Scan for the cell matching the given text and deliver its [x, y] coordinate at center. 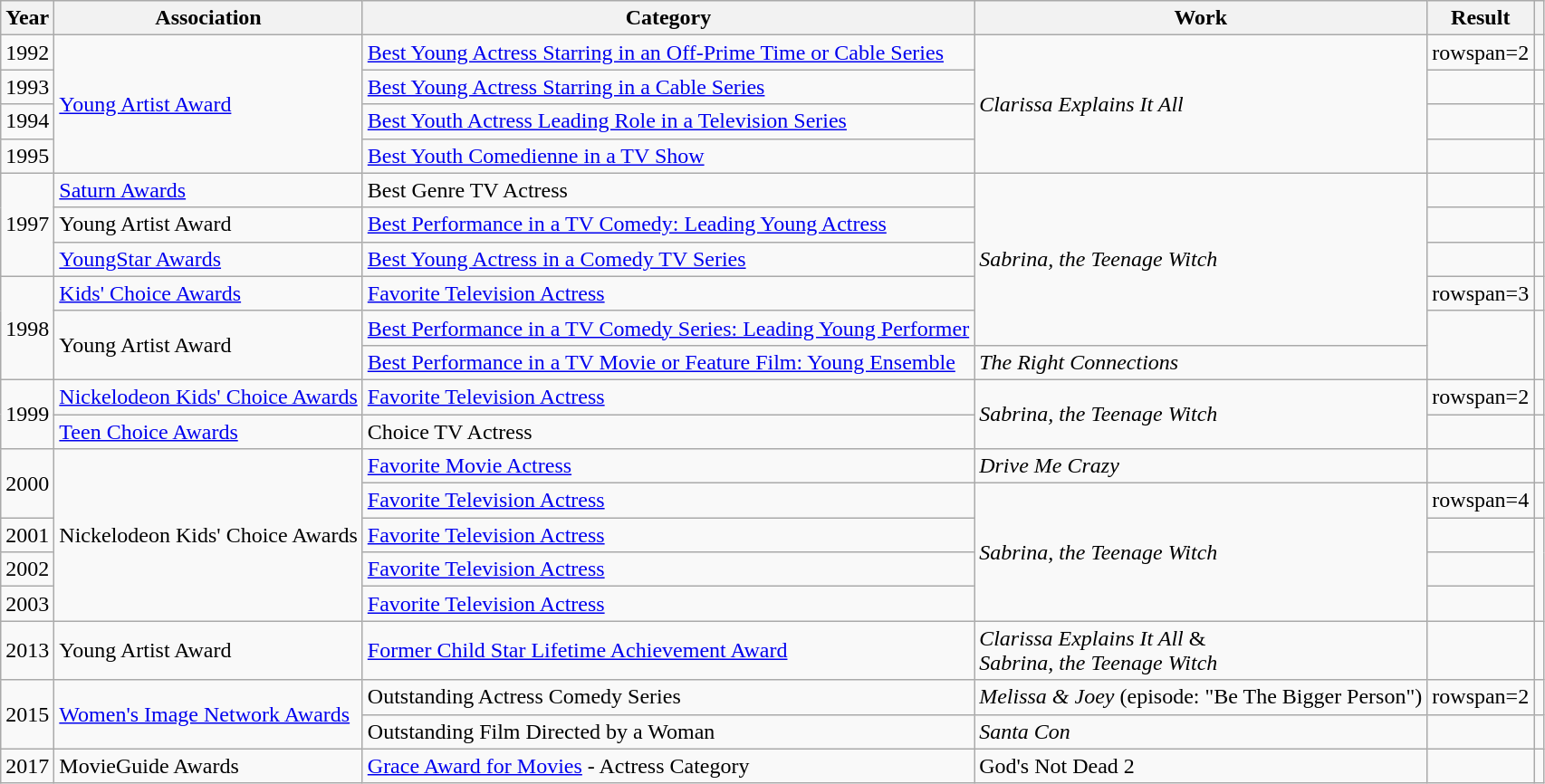
1997 [27, 225]
Best Performance in a TV Comedy: Leading Young Actress [668, 225]
Clarissa Explains It All [1201, 104]
YoungStar Awards [208, 259]
MovieGuide Awards [208, 766]
Women's Image Network Awards [208, 714]
1998 [27, 328]
2003 [27, 604]
God's Not Dead 2 [1201, 766]
2000 [27, 483]
Best Youth Comedienne in a TV Show [668, 156]
Choice TV Actress [668, 432]
Best Performance in a TV Comedy Series: Leading Young Performer [668, 328]
Favorite Movie Actress [668, 466]
Melissa & Joey (episode: "Be The Bigger Person") [1201, 697]
Best Performance in a TV Movie or Feature Film: Young Ensemble [668, 362]
2002 [27, 569]
Category [668, 18]
Best Youth Actress Leading Role in a Television Series [668, 121]
Outstanding Film Directed by a Woman [668, 731]
rowspan=3 [1481, 293]
Year [27, 18]
Best Young Actress Starring in an Off-Prime Time or Cable Series [668, 53]
Best Young Actress Starring in a Cable Series [668, 87]
Santa Con [1201, 731]
Work [1201, 18]
Best Young Actress in a Comedy TV Series [668, 259]
Drive Me Crazy [1201, 466]
1999 [27, 414]
Best Genre TV Actress [668, 190]
2017 [27, 766]
1992 [27, 53]
Former Child Star Lifetime Achievement Award [668, 650]
Association [208, 18]
Saturn Awards [208, 190]
1994 [27, 121]
Teen Choice Awards [208, 432]
1995 [27, 156]
2013 [27, 650]
rowspan=4 [1481, 501]
2015 [27, 714]
Outstanding Actress Comedy Series [668, 697]
Result [1481, 18]
Grace Award for Movies - Actress Category [668, 766]
2001 [27, 535]
The Right Connections [1201, 362]
Kids' Choice Awards [208, 293]
Clarissa Explains It All & Sabrina, the Teenage Witch [1201, 650]
1993 [27, 87]
